Pinpoint the cell where the given text exists, returning its [X, Y] midpoint coordinate. 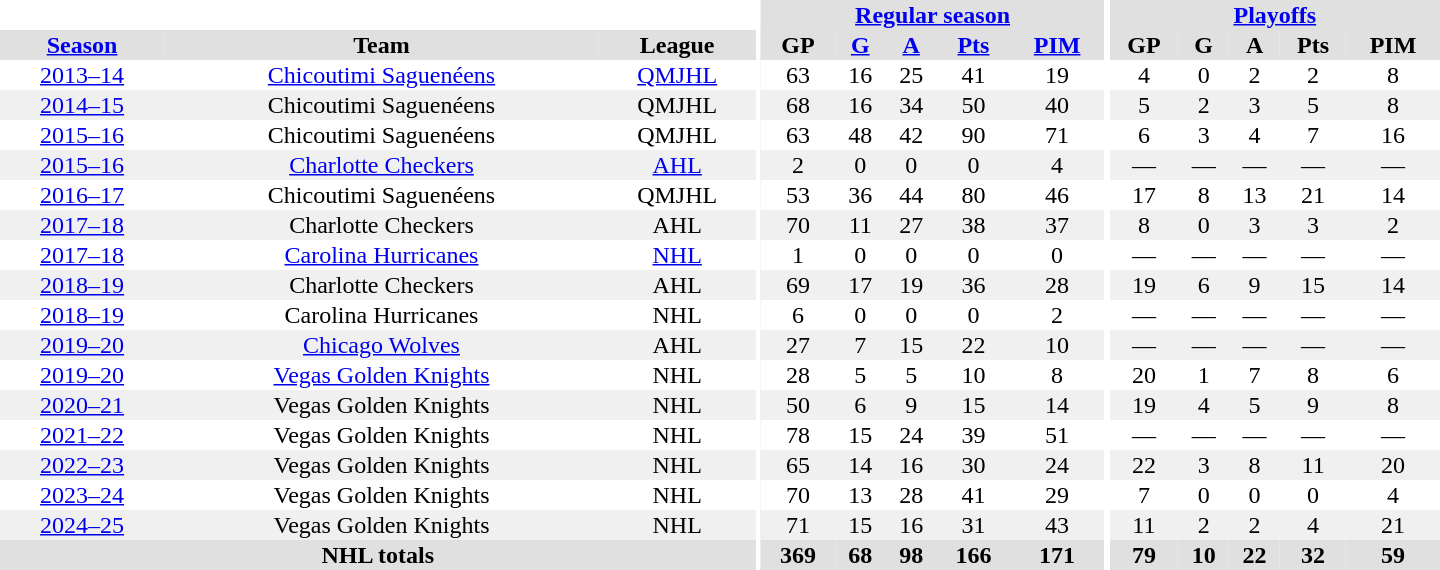
37 [1057, 225]
46 [1057, 195]
42 [912, 135]
369 [798, 555]
2023–24 [82, 495]
38 [974, 225]
Season [82, 45]
78 [798, 435]
90 [974, 135]
Playoffs [1275, 15]
Chicago Wolves [382, 345]
171 [1057, 555]
43 [1057, 525]
39 [974, 435]
31 [974, 525]
51 [1057, 435]
44 [912, 195]
League [678, 45]
2014–15 [82, 105]
30 [974, 465]
40 [1057, 105]
98 [912, 555]
2024–25 [82, 525]
2013–14 [82, 75]
80 [974, 195]
32 [1313, 555]
53 [798, 195]
48 [860, 135]
2021–22 [82, 435]
2022–23 [82, 465]
NHL totals [378, 555]
29 [1057, 495]
Regular season [932, 15]
2020–21 [82, 405]
65 [798, 465]
2016–17 [82, 195]
79 [1144, 555]
59 [1393, 555]
166 [974, 555]
34 [912, 105]
Team [382, 45]
69 [798, 285]
25 [912, 75]
